Locate the cell with the specified text and output its (x, y) center coordinate. 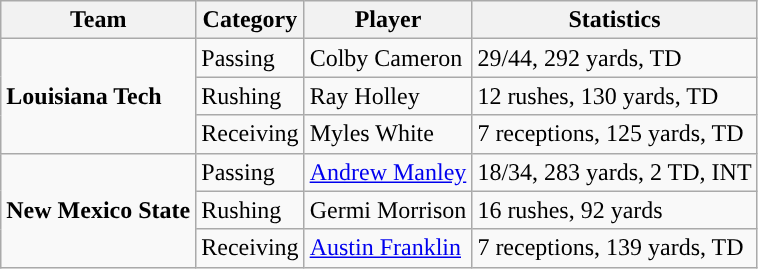
New Mexico State (98, 210)
Myles White (388, 134)
Category (250, 20)
Austin Franklin (388, 248)
Team (98, 20)
29/44, 292 yards, TD (614, 58)
Ray Holley (388, 96)
16 rushes, 92 yards (614, 210)
Statistics (614, 20)
Andrew Manley (388, 172)
Player (388, 20)
7 receptions, 139 yards, TD (614, 248)
18/34, 283 yards, 2 TD, INT (614, 172)
Germi Morrison (388, 210)
12 rushes, 130 yards, TD (614, 96)
7 receptions, 125 yards, TD (614, 134)
Colby Cameron (388, 58)
Louisiana Tech (98, 96)
